Provide the [X, Y] coordinate of the cell's center where the given text is located.  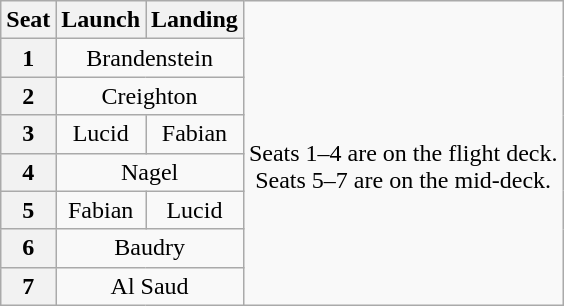
Baudry [150, 248]
6 [28, 248]
Brandenstein [150, 58]
Al Saud [150, 286]
Seats 1–4 are on the flight deck.Seats 5–7 are on the mid-deck. [403, 153]
7 [28, 286]
2 [28, 96]
Seat [28, 20]
5 [28, 210]
Creighton [150, 96]
3 [28, 134]
Launch [101, 20]
Nagel [150, 172]
Landing [195, 20]
1 [28, 58]
4 [28, 172]
